Scan for the cell matching the given text and deliver its [X, Y] coordinate at center. 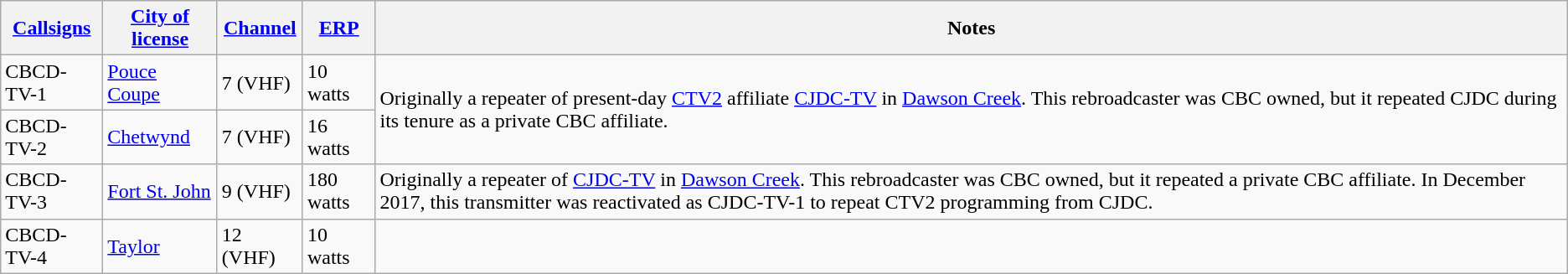
City of license [161, 28]
Pouce Coupe [161, 82]
Notes [972, 28]
CBCD-TV-4 [52, 246]
Channel [260, 28]
Taylor [161, 246]
CBCD-TV-2 [52, 137]
ERP [338, 28]
180 watts [338, 191]
CBCD-TV-1 [52, 82]
9 (VHF) [260, 191]
16 watts [338, 137]
CBCD-TV-3 [52, 191]
12 (VHF) [260, 246]
Fort St. John [161, 191]
Callsigns [52, 28]
Chetwynd [161, 137]
